Search for the cell housing the specified text and yield its (x, y) center coordinate. 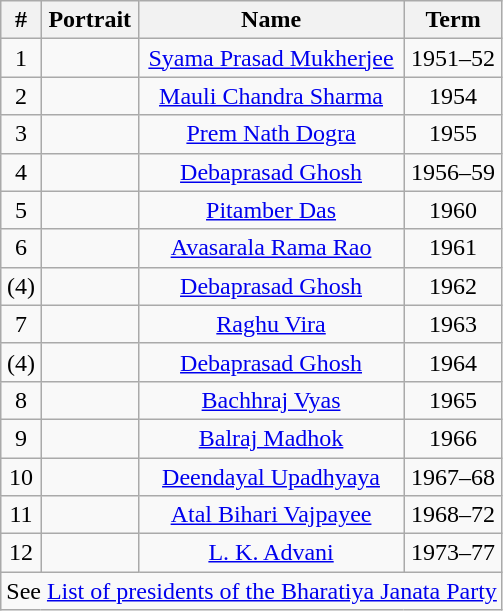
1963 (454, 324)
4 (21, 172)
1956–59 (454, 172)
12 (21, 553)
Mauli Chandra Sharma (271, 96)
11 (21, 515)
1962 (454, 286)
Syama Prasad Mukherjee (271, 58)
9 (21, 438)
1960 (454, 210)
L. K. Advani (271, 553)
1951–52 (454, 58)
1955 (454, 134)
2 (21, 96)
Prem Nath Dogra (271, 134)
1968–72 (454, 515)
3 (21, 134)
Pitamber Das (271, 210)
1967–68 (454, 477)
Deendayal Upadhyaya (271, 477)
1 (21, 58)
1965 (454, 400)
8 (21, 400)
7 (21, 324)
6 (21, 248)
Avasarala Rama Rao (271, 248)
10 (21, 477)
1954 (454, 96)
Term (454, 20)
See List of presidents of the Bharatiya Janata Party (252, 591)
# (21, 20)
Bachhraj Vyas (271, 400)
Raghu Vira (271, 324)
Portrait (90, 20)
Name (271, 20)
Atal Bihari Vajpayee (271, 515)
1973–77 (454, 553)
1966 (454, 438)
Balraj Madhok (271, 438)
5 (21, 210)
1961 (454, 248)
1964 (454, 362)
